Locate the cell with the specified text and output its (X, Y) center coordinate. 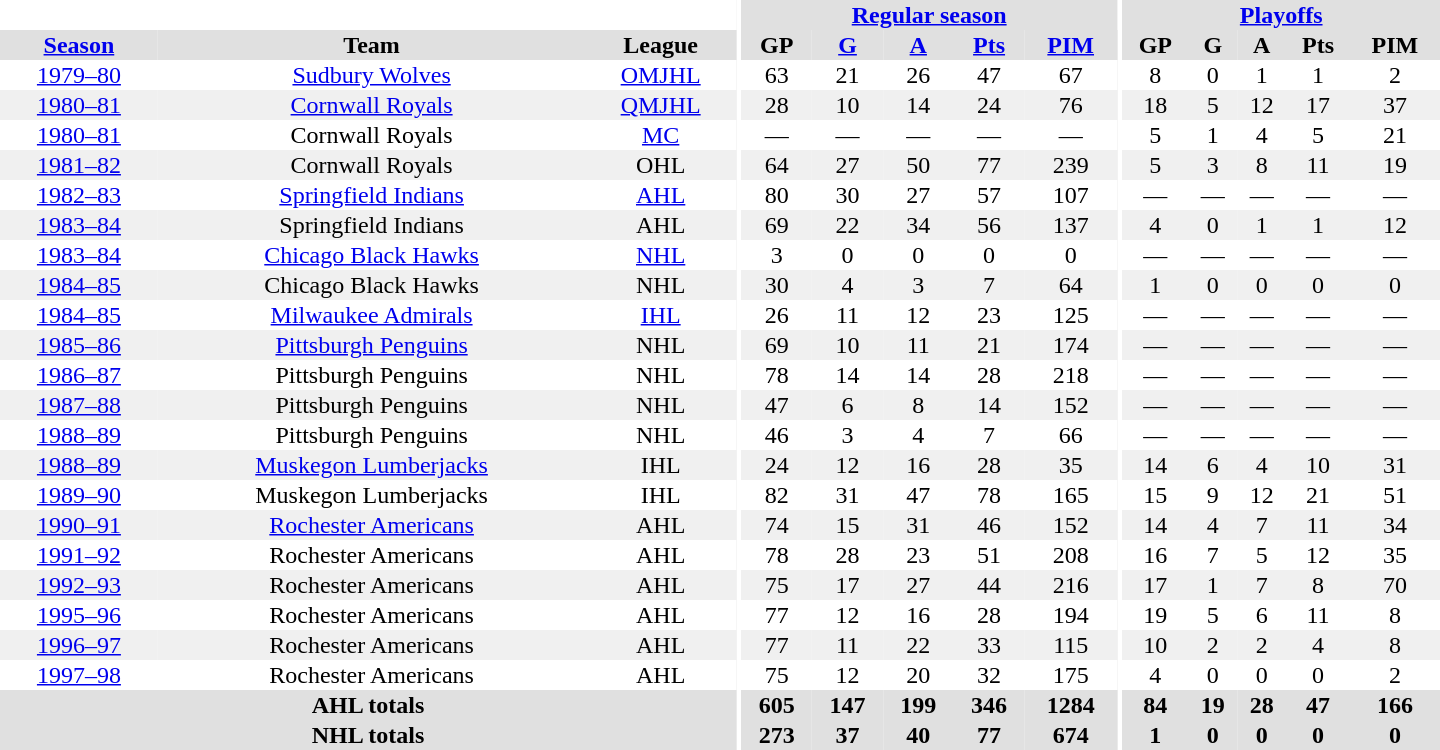
66 (1070, 435)
137 (1070, 225)
League (660, 45)
1987–88 (79, 405)
63 (776, 75)
74 (776, 525)
Milwaukee Admirals (372, 315)
1992–93 (79, 585)
Playoffs (1281, 15)
76 (1070, 105)
605 (776, 705)
674 (1070, 735)
1990–91 (79, 525)
174 (1070, 345)
1979–80 (79, 75)
115 (1070, 645)
175 (1070, 675)
9 (1212, 495)
MC (660, 135)
239 (1070, 165)
166 (1395, 705)
84 (1155, 705)
67 (1070, 75)
33 (990, 645)
18 (1155, 105)
165 (1070, 495)
OHL (660, 165)
1986–87 (79, 375)
40 (918, 735)
1985–86 (79, 345)
1284 (1070, 705)
147 (848, 705)
Team (372, 45)
1997–98 (79, 675)
1996–97 (79, 645)
56 (990, 225)
125 (1070, 315)
273 (776, 735)
1995–96 (79, 615)
80 (776, 195)
82 (776, 495)
NHL totals (368, 735)
OMJHL (660, 75)
1981–82 (79, 165)
194 (1070, 615)
208 (1070, 555)
Season (79, 45)
32 (990, 675)
199 (918, 705)
Regular season (929, 15)
1991–92 (79, 555)
Sudbury Wolves (372, 75)
QMJHL (660, 105)
57 (990, 195)
1982–83 (79, 195)
20 (918, 675)
50 (918, 165)
107 (1070, 195)
346 (990, 705)
216 (1070, 585)
70 (1395, 585)
218 (1070, 375)
44 (990, 585)
AHL totals (368, 705)
1989–90 (79, 495)
